Identify which cell holds the provided text, then report its [X, Y] central coordinate. 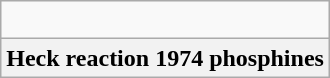
Heck reaction 1974 phosphines [166, 58]
